Pinpoint the cell where the given text exists, returning its [X, Y] midpoint coordinate. 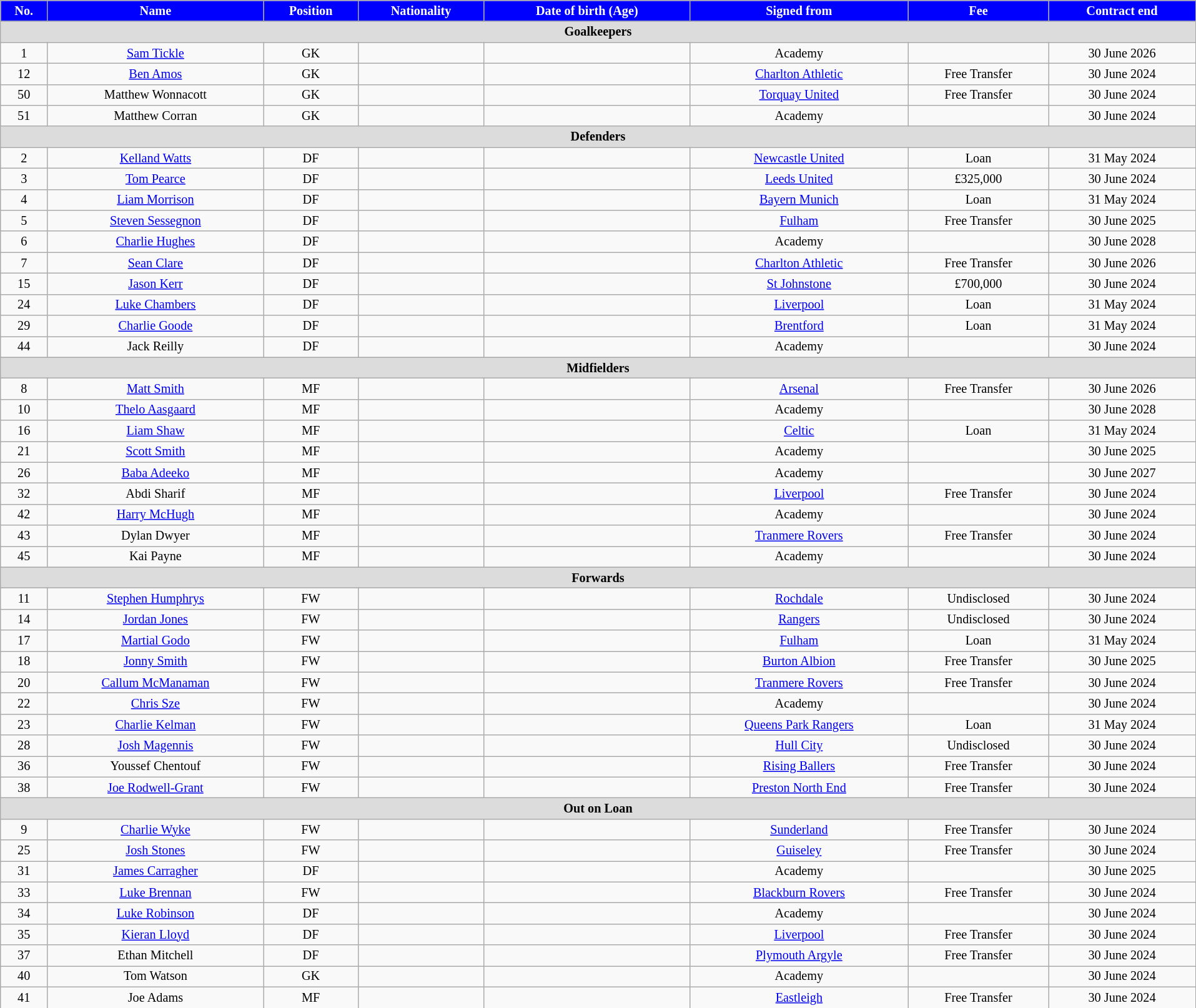
Matt Smith [156, 388]
Position [311, 11]
Kieran Lloyd [156, 934]
Brentford [799, 325]
Preston North End [799, 788]
Charlie Hughes [156, 242]
Luke Robinson [156, 913]
30 June 2027 [1122, 473]
Guiseley [799, 851]
Josh Magennis [156, 746]
Forwards [598, 578]
2 [24, 158]
James Carragher [156, 871]
Thelo Aasgaard [156, 410]
37 [24, 956]
11 [24, 598]
Josh Stones [156, 851]
Joe Adams [156, 997]
24 [24, 305]
15 [24, 284]
20 [24, 683]
8 [24, 388]
4 [24, 200]
26 [24, 473]
Tom Pearce [156, 179]
Baba Adeeko [156, 473]
44 [24, 347]
Defenders [598, 137]
Abdi Sharif [156, 493]
51 [24, 116]
Sean Clare [156, 263]
Jason Kerr [156, 284]
Kai Payne [156, 556]
Kelland Watts [156, 158]
Callum McManaman [156, 683]
5 [24, 220]
Luke Chambers [156, 305]
35 [24, 934]
Liam Morrison [156, 200]
Harry McHugh [156, 515]
Plymouth Argyle [799, 956]
No. [24, 11]
Hull City [799, 746]
Ben Amos [156, 74]
Luke Brennan [156, 892]
25 [24, 851]
41 [24, 997]
Matthew Wonnacott [156, 95]
Burton Albion [799, 661]
7 [24, 263]
Rochdale [799, 598]
43 [24, 535]
50 [24, 95]
£325,000 [978, 179]
Jordan Jones [156, 620]
Stephen Humphrys [156, 598]
23 [24, 724]
3 [24, 179]
40 [24, 976]
Celtic [799, 430]
Newcastle United [799, 158]
Leeds United [799, 179]
Midfielders [598, 368]
Rising Ballers [799, 766]
Goalkeepers [598, 32]
Steven Sessegnon [156, 220]
Scott Smith [156, 452]
14 [24, 620]
34 [24, 913]
Dylan Dwyer [156, 535]
12 [24, 74]
Rangers [799, 620]
Torquay United [799, 95]
17 [24, 641]
45 [24, 556]
Blackburn Rovers [799, 892]
Contract end [1122, 11]
Bayern Munich [799, 200]
Martial Godo [156, 641]
Fee [978, 11]
10 [24, 410]
36 [24, 766]
£700,000 [978, 284]
32 [24, 493]
33 [24, 892]
Arsenal [799, 388]
31 [24, 871]
Matthew Corran [156, 116]
Eastleigh [799, 997]
38 [24, 788]
Tom Watson [156, 976]
Out on Loan [598, 808]
21 [24, 452]
Nationality [421, 11]
42 [24, 515]
Sam Tickle [156, 52]
Joe Rodwell-Grant [156, 788]
Date of birth (Age) [587, 11]
Charlie Wyke [156, 829]
Liam Shaw [156, 430]
22 [24, 703]
1 [24, 52]
9 [24, 829]
Jack Reilly [156, 347]
Signed from [799, 11]
Charlie Goode [156, 325]
Youssef Chentouf [156, 766]
28 [24, 746]
Chris Sze [156, 703]
Ethan Mitchell [156, 956]
18 [24, 661]
Queens Park Rangers [799, 724]
16 [24, 430]
Jonny Smith [156, 661]
Charlie Kelman [156, 724]
29 [24, 325]
6 [24, 242]
Name [156, 11]
St Johnstone [799, 284]
Sunderland [799, 829]
